For the text-containing cell, return its midpoint in [x, y] coordinate format. 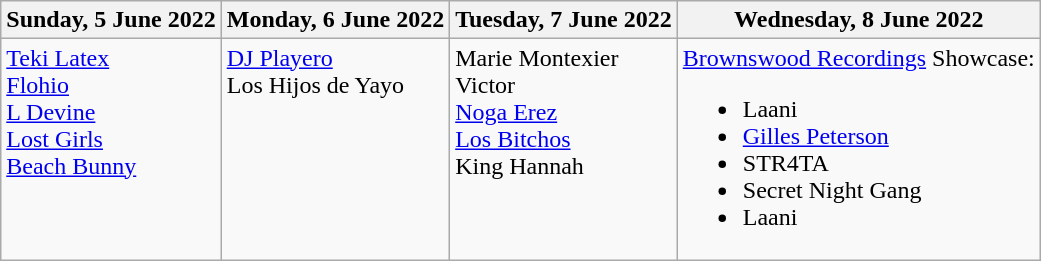
Marie MontexierVictorNoga ErezLos BitchosKing Hannah [564, 150]
Brownswood Recordings Showcase:LaaniGilles PetersonSTR4TASecret Night GangLaani [858, 150]
DJ PlayeroLos Hijos de Yayo [335, 150]
Wednesday, 8 June 2022 [858, 20]
Monday, 6 June 2022 [335, 20]
Teki LatexFlohioL DevineLost GirlsBeach Bunny [111, 150]
Sunday, 5 June 2022 [111, 20]
Tuesday, 7 June 2022 [564, 20]
